Output the [x, y] coordinate of the center of the cell containing the given text.  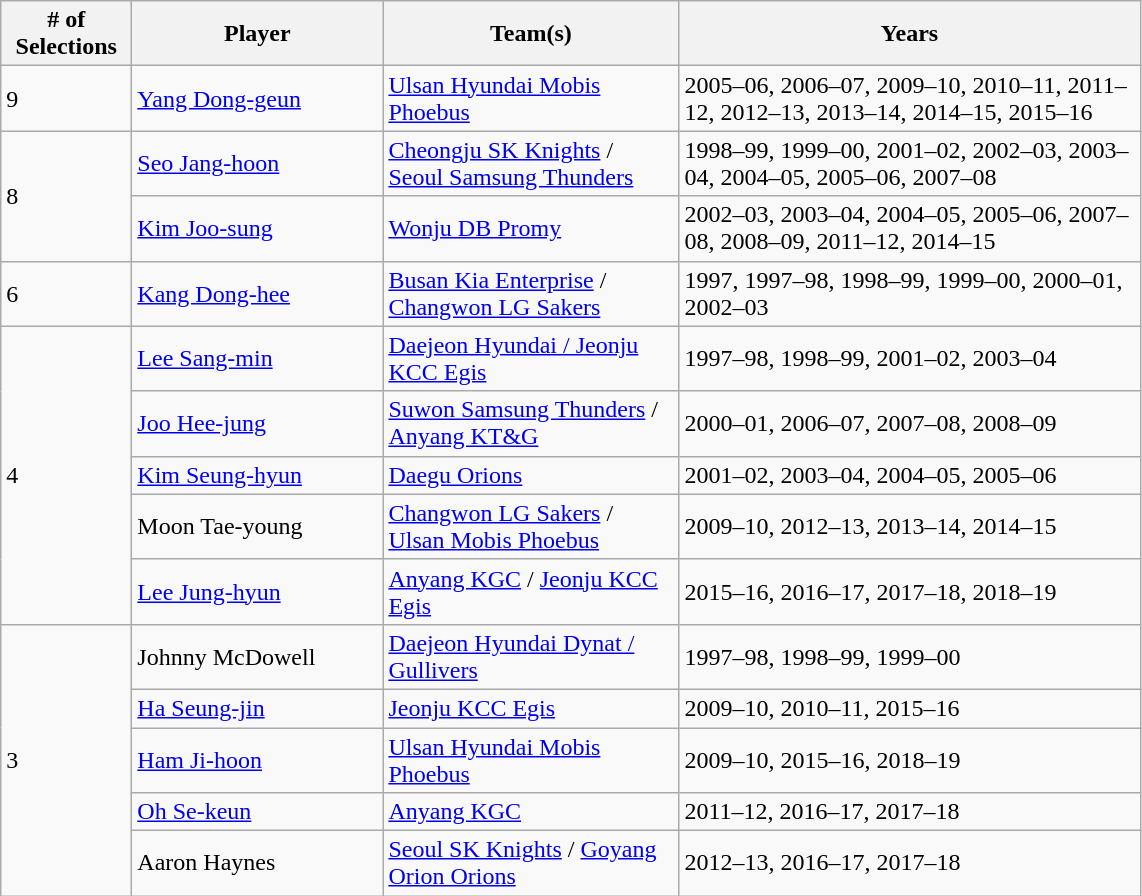
Kim Joo-sung [258, 228]
Suwon Samsung Thunders / Anyang KT&G [531, 424]
Kang Dong-hee [258, 294]
Years [910, 34]
Anyang KGC [531, 812]
Joo Hee-jung [258, 424]
2012–13, 2016–17, 2017–18 [910, 864]
2015–16, 2016–17, 2017–18, 2018–19 [910, 592]
1997, 1997–98, 1998–99, 1999–00, 2000–01, 2002–03 [910, 294]
2001–02, 2003–04, 2004–05, 2005–06 [910, 475]
Player [258, 34]
Johnny McDowell [258, 656]
1997–98, 1998–99, 2001–02, 2003–04 [910, 358]
Yang Dong-geun [258, 98]
Seoul SK Knights / Goyang Orion Orions [531, 864]
Daejeon Hyundai / Jeonju KCC Egis [531, 358]
Team(s) [531, 34]
Jeonju KCC Egis [531, 708]
Seo Jang-hoon [258, 164]
Wonju DB Promy [531, 228]
Ham Ji-hoon [258, 760]
Daegu Orions [531, 475]
Busan Kia Enterprise / Changwon LG Sakers [531, 294]
Lee Jung-hyun [258, 592]
2002–03, 2003–04, 2004–05, 2005–06, 2007–08, 2008–09, 2011–12, 2014–15 [910, 228]
Ha Seung-jin [258, 708]
2009–10, 2012–13, 2013–14, 2014–15 [910, 526]
# of Selections [66, 34]
9 [66, 98]
2009–10, 2015–16, 2018–19 [910, 760]
4 [66, 475]
8 [66, 196]
Oh Se-keun [258, 812]
Kim Seung-hyun [258, 475]
6 [66, 294]
Cheongju SK Knights / Seoul Samsung Thunders [531, 164]
Anyang KGC / Jeonju KCC Egis [531, 592]
2000–01, 2006–07, 2007–08, 2008–09 [910, 424]
1998–99, 1999–00, 2001–02, 2002–03, 2003–04, 2004–05, 2005–06, 2007–08 [910, 164]
Aaron Haynes [258, 864]
2011–12, 2016–17, 2017–18 [910, 812]
Daejeon Hyundai Dynat / Gullivers [531, 656]
Changwon LG Sakers / Ulsan Mobis Phoebus [531, 526]
2005–06, 2006–07, 2009–10, 2010–11, 2011–12, 2012–13, 2013–14, 2014–15, 2015–16 [910, 98]
3 [66, 760]
2009–10, 2010–11, 2015–16 [910, 708]
Lee Sang-min [258, 358]
1997–98, 1998–99, 1999–00 [910, 656]
Moon Tae-young [258, 526]
